Search for the cell housing the specified text and yield its [X, Y] center coordinate. 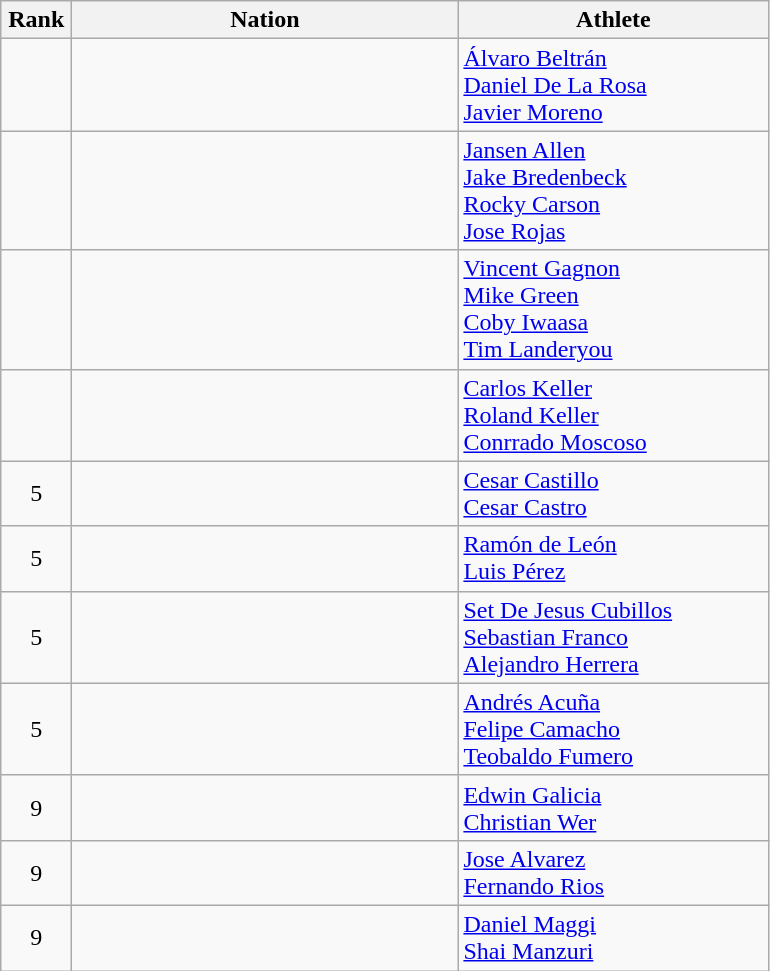
Álvaro Beltrán Daniel De La RosaJavier Moreno [614, 85]
Rank [36, 20]
Jose Alvarez Fernando Rios [614, 872]
Carlos Keller Roland KellerConrrado Moscoso [614, 415]
Nation [265, 20]
Jansen Allen Jake BredenbeckRocky CarsonJose Rojas [614, 190]
Andrés Acuña Felipe CamachoTeobaldo Fumero [614, 729]
Cesar Castillo Cesar Castro [614, 494]
Edwin Galicia Christian Wer [614, 808]
Athlete [614, 20]
Ramón de León Luis Pérez [614, 558]
Vincent Gagnon Mike GreenCoby IwaasaTim Landeryou [614, 310]
Daniel Maggi Shai Manzuri [614, 938]
Set De Jesus Cubillos Sebastian FrancoAlejandro Herrera [614, 637]
